Find where the given text appears and provide that cell's center as [X, Y] coordinate. 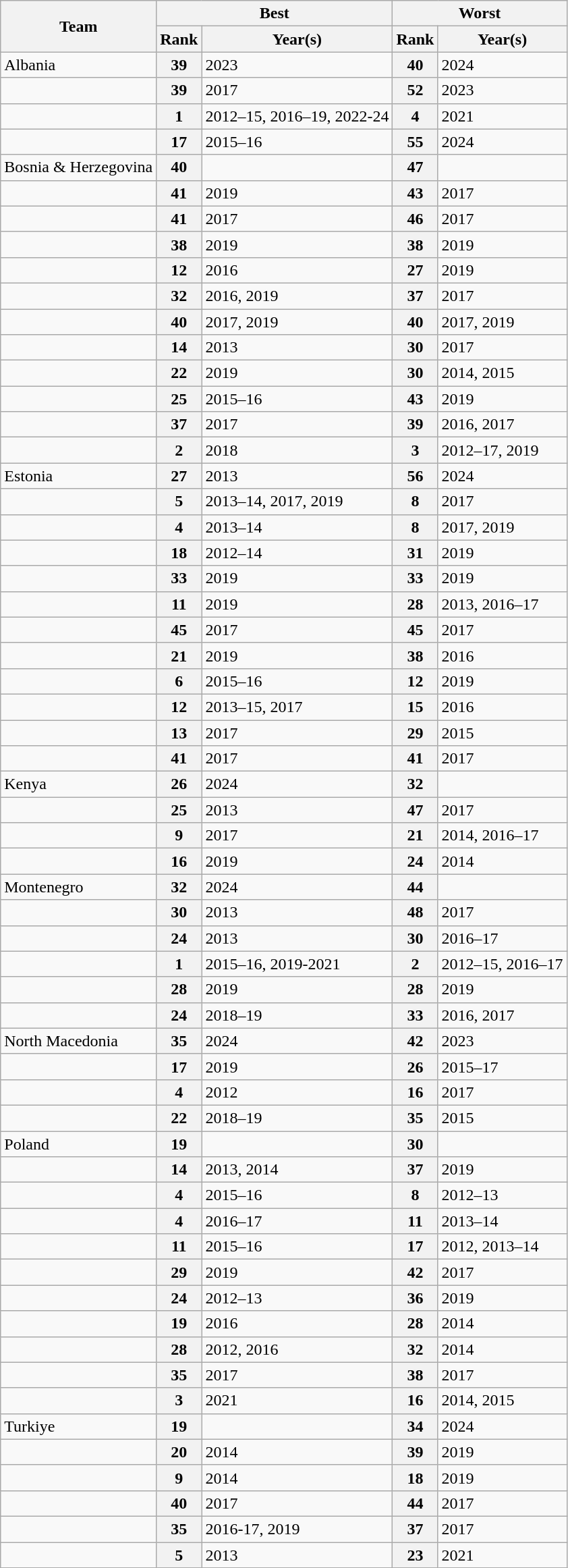
2012–14 [297, 553]
Montenegro [78, 887]
2016, 2019 [297, 296]
2015–16, 2019-2021 [297, 964]
2012, 2016 [297, 1349]
2013–14, 2017, 2019 [297, 502]
2015–17 [502, 1066]
Kenya [78, 784]
20 [179, 1452]
6 [179, 681]
2012–15, 2016–17 [502, 964]
2018 [297, 450]
Team [78, 26]
2012 [297, 1092]
36 [416, 1298]
2012, 2013–14 [502, 1247]
Estonia [78, 476]
2013, 2016–17 [502, 604]
2014, 2016–17 [502, 836]
34 [416, 1426]
56 [416, 476]
2016-17, 2019 [297, 1529]
Best [275, 13]
13 [179, 732]
2013–15, 2017 [297, 707]
2012–15, 2016–19, 2022-24 [297, 116]
46 [416, 219]
52 [416, 90]
Albania [78, 65]
Worst [480, 13]
55 [416, 142]
23 [416, 1555]
Poland [78, 1144]
Turkiye [78, 1426]
North Macedonia [78, 1041]
2013, 2014 [297, 1170]
15 [416, 707]
48 [416, 913]
2012–17, 2019 [502, 450]
31 [416, 553]
Bosnia & Herzegovina [78, 167]
